Extract the (X, Y) coordinate from the center of the cell holding the provided text.  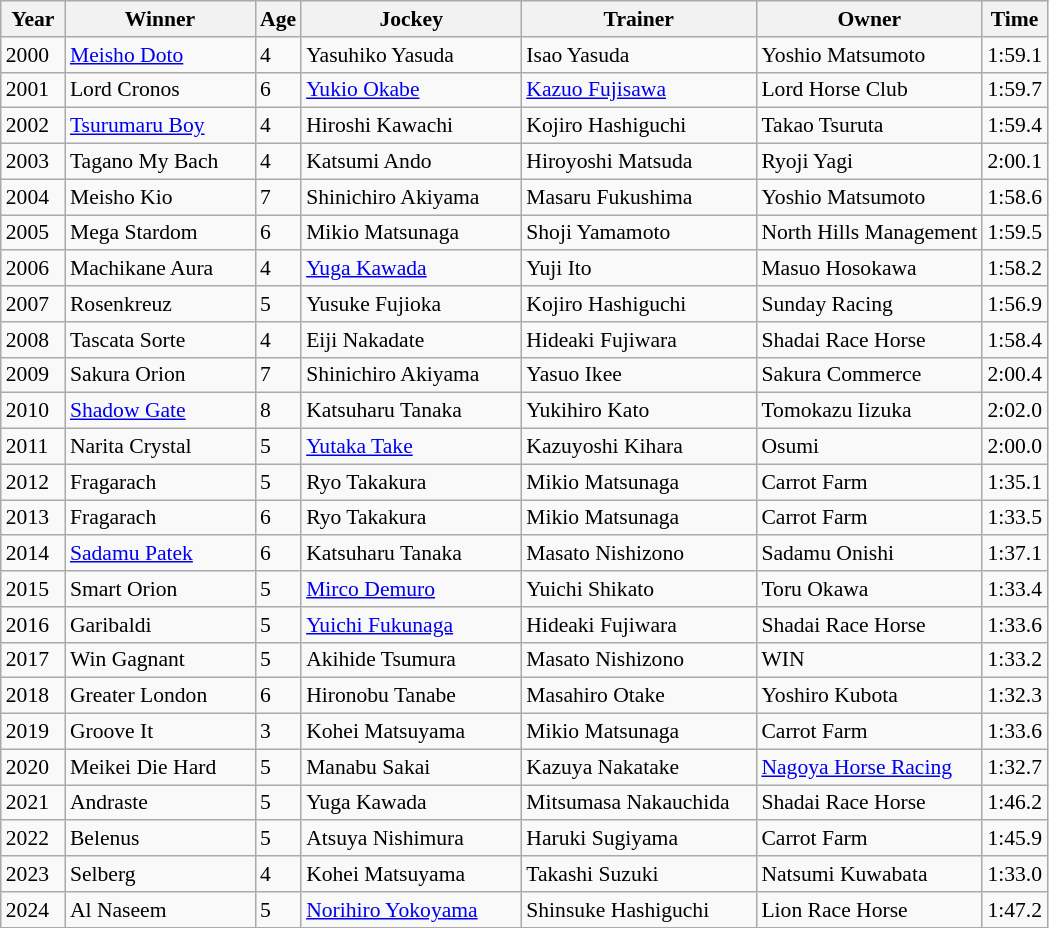
Kazuo Fujisawa (638, 90)
Yuji Ito (638, 269)
1:33.4 (1014, 589)
2014 (33, 554)
Hiroyoshi Matsuda (638, 162)
Yasuo Ikee (638, 375)
2024 (33, 910)
8 (278, 411)
2019 (33, 732)
Toru Okawa (869, 589)
Year (33, 19)
Meikei Die Hard (160, 767)
Yukio Okabe (411, 90)
WIN (869, 660)
Sadamu Onishi (869, 554)
Kazuyoshi Kihara (638, 447)
Meisho Doto (160, 55)
Atsuya Nishimura (411, 839)
1:59.4 (1014, 126)
1:45.9 (1014, 839)
Haruki Sugiyama (638, 839)
Mega Stardom (160, 233)
Nagoya Horse Racing (869, 767)
2013 (33, 518)
Winner (160, 19)
Katsumi Ando (411, 162)
Selberg (160, 874)
Tascata Sorte (160, 340)
Yuichi Shikato (638, 589)
1:37.1 (1014, 554)
2011 (33, 447)
1:58.4 (1014, 340)
Andraste (160, 803)
2023 (33, 874)
2:00.0 (1014, 447)
Jockey (411, 19)
Meisho Kio (160, 197)
Shinsuke Hashiguchi (638, 910)
1:32.7 (1014, 767)
1:58.2 (1014, 269)
Isao Yasuda (638, 55)
2020 (33, 767)
Tagano My Bach (160, 162)
Shoji Yamamoto (638, 233)
Garibaldi (160, 625)
Shadow Gate (160, 411)
Norihiro Yokoyama (411, 910)
Yusuke Fujioka (411, 304)
Eiji Nakadate (411, 340)
2010 (33, 411)
Time (1014, 19)
Tomokazu Iizuka (869, 411)
1:46.2 (1014, 803)
1:47.2 (1014, 910)
Lord Horse Club (869, 90)
Al Naseem (160, 910)
2007 (33, 304)
Kazuya Nakatake (638, 767)
2022 (33, 839)
Yasuhiko Yasuda (411, 55)
Machikane Aura (160, 269)
Lord Cronos (160, 90)
2017 (33, 660)
Manabu Sakai (411, 767)
2001 (33, 90)
2006 (33, 269)
3 (278, 732)
1:32.3 (1014, 696)
Groove It (160, 732)
Sakura Commerce (869, 375)
Sunday Racing (869, 304)
Yukihiro Kato (638, 411)
1:59.7 (1014, 90)
Takashi Suzuki (638, 874)
Age (278, 19)
Takao Tsuruta (869, 126)
Rosenkreuz (160, 304)
Masuo Hosokawa (869, 269)
2000 (33, 55)
Yutaka Take (411, 447)
2016 (33, 625)
Masaru Fukushima (638, 197)
Masahiro Otake (638, 696)
1:33.5 (1014, 518)
Mitsumasa Nakauchida (638, 803)
Win Gagnant (160, 660)
2002 (33, 126)
2015 (33, 589)
2003 (33, 162)
2009 (33, 375)
2:00.1 (1014, 162)
Sakura Orion (160, 375)
Smart Orion (160, 589)
Ryoji Yagi (869, 162)
1:59.1 (1014, 55)
Hiroshi Kawachi (411, 126)
Belenus (160, 839)
Yoshiro Kubota (869, 696)
Natsumi Kuwabata (869, 874)
Yuichi Fukunaga (411, 625)
2:00.4 (1014, 375)
Sadamu Patek (160, 554)
1:58.6 (1014, 197)
2005 (33, 233)
1:35.1 (1014, 482)
Mirco Demuro (411, 589)
1:33.0 (1014, 874)
Trainer (638, 19)
2004 (33, 197)
Hironobu Tanabe (411, 696)
2018 (33, 696)
Lion Race Horse (869, 910)
Owner (869, 19)
2:02.0 (1014, 411)
1:56.9 (1014, 304)
1:59.5 (1014, 233)
2008 (33, 340)
Greater London (160, 696)
1:33.2 (1014, 660)
Tsurumaru Boy (160, 126)
2021 (33, 803)
Narita Crystal (160, 447)
Akihide Tsumura (411, 660)
Osumi (869, 447)
North Hills Management (869, 233)
2012 (33, 482)
